Output the [x, y] coordinate of the center of the cell containing the given text.  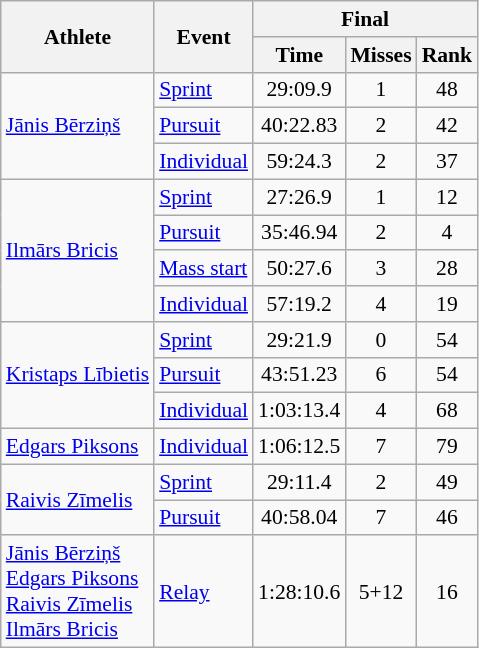
27:26.9 [299, 197]
50:27.6 [299, 269]
28 [448, 269]
46 [448, 518]
Ilmārs Bricis [78, 250]
Athlete [78, 36]
43:51.23 [299, 375]
Event [204, 36]
79 [448, 447]
Final [365, 19]
Kristaps Lībietis [78, 376]
29:11.4 [299, 482]
1:03:13.4 [299, 411]
Jānis BērziņšEdgars PiksonsRaivis ZīmelisIlmārs Bricis [78, 592]
Jānis Bērziņš [78, 126]
59:24.3 [299, 162]
49 [448, 482]
16 [448, 592]
1:28:10.6 [299, 592]
29:09.9 [299, 90]
68 [448, 411]
42 [448, 126]
35:46.94 [299, 233]
Rank [448, 55]
6 [380, 375]
48 [448, 90]
37 [448, 162]
Mass start [204, 269]
0 [380, 340]
Time [299, 55]
57:19.2 [299, 304]
Raivis Zīmelis [78, 500]
Misses [380, 55]
Relay [204, 592]
40:22.83 [299, 126]
5+12 [380, 592]
3 [380, 269]
1:06:12.5 [299, 447]
Edgars Piksons [78, 447]
19 [448, 304]
40:58.04 [299, 518]
12 [448, 197]
29:21.9 [299, 340]
